Detect which cell encompasses the target text, then output its [x, y] center coordinate. 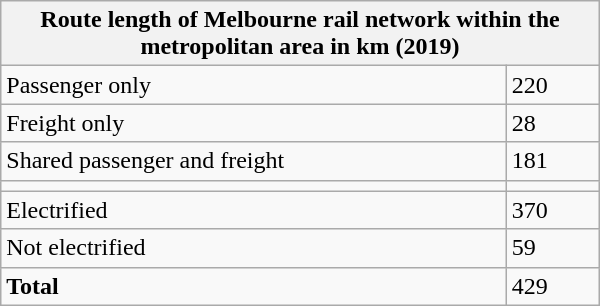
Shared passenger and freight [254, 161]
370 [552, 210]
Total [254, 286]
Freight only [254, 123]
220 [552, 85]
181 [552, 161]
59 [552, 248]
Passenger only [254, 85]
Not electrified [254, 248]
Route length of Melbourne rail network within the metropolitan area in km (2019) [300, 34]
Electrified [254, 210]
429 [552, 286]
28 [552, 123]
